Identify which cell holds the provided text, then report its (x, y) central coordinate. 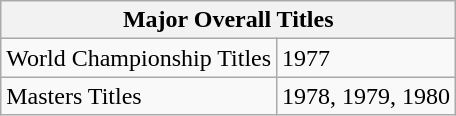
World Championship Titles (139, 58)
Major Overall Titles (228, 20)
Masters Titles (139, 96)
1978, 1979, 1980 (366, 96)
1977 (366, 58)
